Provide the (X, Y) coordinate of the cell's center where the given text is located.  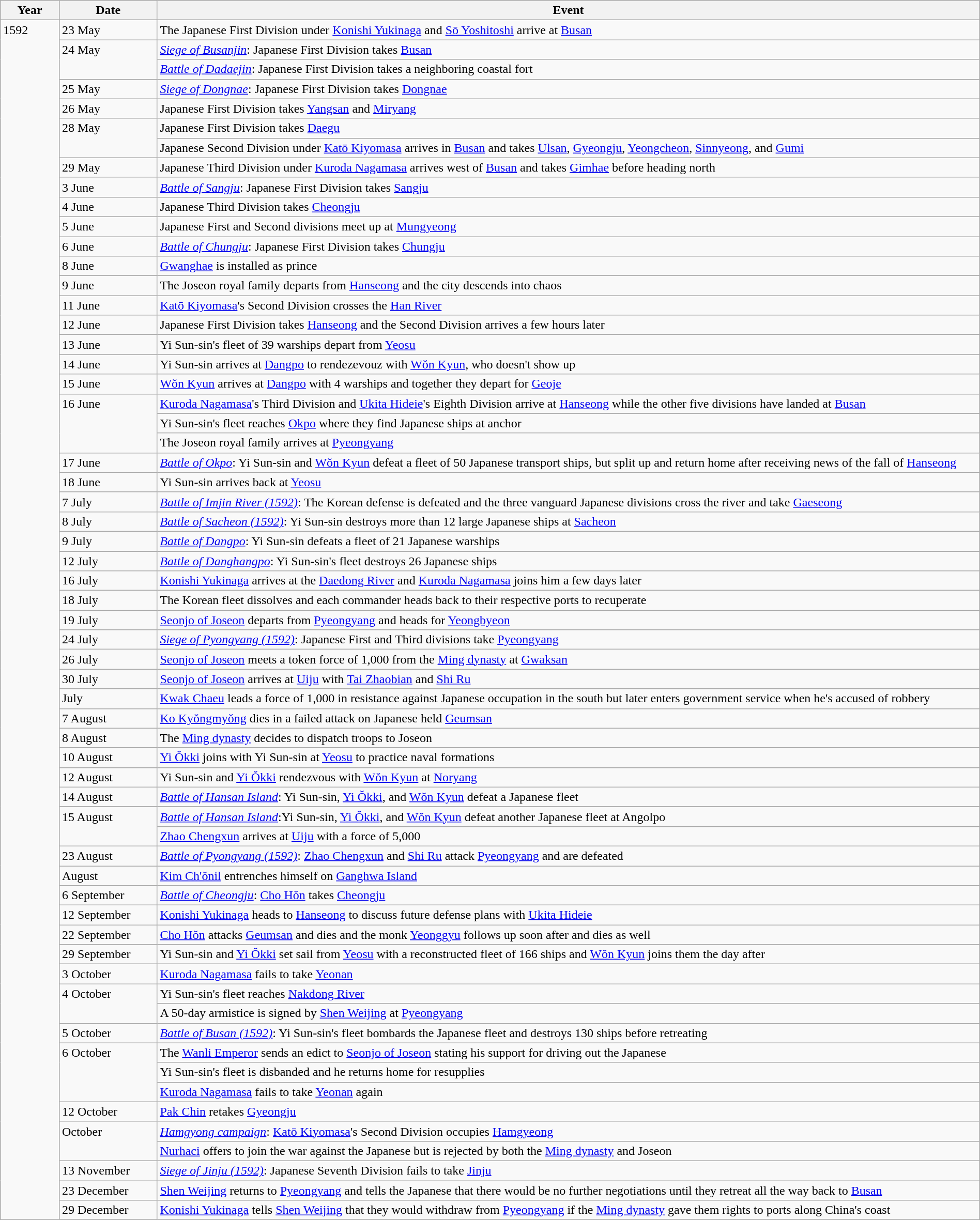
Battle of Sacheon (1592): Yi Sun-sin destroys more than 12 large Japanese ships at Sacheon (569, 521)
29 December (108, 1210)
5 October (108, 1033)
Japanese First and Second divisions meet up at Mungyeong (569, 226)
Hamgyong campaign: Katō Kiyomasa's Second Division occupies Hamgyeong (569, 1131)
3 June (108, 187)
Nurhaci offers to join the war against the Japanese but is rejected by both the Ming dynasty and Joseon (569, 1151)
24 May (108, 59)
Japanese First Division takes Yangsan and Miryang (569, 109)
Siege of Dongnae: Japanese First Division takes Dongnae (569, 89)
Kuroda Nagamasa's Third Division and Ukita Hideie's Eighth Division arrive at Hanseong while the other five divisions have landed at Busan (569, 404)
Konishi Yukinaga arrives at the Daedong River and Kuroda Nagamasa joins him a few days later (569, 581)
Japanese Second Division under Katō Kiyomasa arrives in Busan and takes Ulsan, Gyeongju, Yeongcheon, Sinnyeong, and Gumi (569, 148)
18 July (108, 600)
Battle of Sangju: Japanese First Division takes Sangju (569, 187)
Battle of Danghangpo: Yi Sun-sin's fleet destroys 26 Japanese ships (569, 561)
4 June (108, 207)
25 May (108, 89)
12 October (108, 1111)
Yi Sun-sin and Yi Ŏkki set sail from Yeosu with a reconstructed fleet of 166 ships and Wŏn Kyun joins them the day after (569, 954)
16 July (108, 581)
22 September (108, 935)
Kim Ch'ŏnil entrenches himself on Ganghwa Island (569, 876)
Japanese Third Division takes Cheongju (569, 207)
The Japanese First Division under Konishi Yukinaga and Sō Yoshitoshi arrive at Busan (569, 30)
18 June (108, 482)
Battle of Chungju: Japanese First Division takes Chungju (569, 246)
16 June (108, 423)
August (108, 876)
26 July (108, 659)
Japanese Third Division under Kuroda Nagamasa arrives west of Busan and takes Gimhae before heading north (569, 167)
8 August (108, 738)
Ko Kyŏngmyŏng dies in a failed attack on Japanese held Geumsan (569, 718)
Zhao Chengxun arrives at Uiju with a force of 5,000 (569, 836)
7 August (108, 718)
12 August (108, 777)
Katō Kiyomasa's Second Division crosses the Han River (569, 305)
The Wanli Emperor sends an edict to Seonjo of Joseon stating his support for driving out the Japanese (569, 1053)
A 50-day armistice is signed by Shen Weijing at Pyeongyang (569, 1013)
Siege of Pyongyang (1592): Japanese First and Third divisions take Pyeongyang (569, 640)
Konishi Yukinaga tells Shen Weijing that they would withdraw from Pyeongyang if the Ming dynasty gave them rights to ports along China's coast (569, 1210)
Yi Sun-sin's fleet reaches Okpo where they find Japanese ships at anchor (569, 423)
9 June (108, 286)
12 June (108, 325)
6 October (108, 1072)
Battle of Imjin River (1592): The Korean defense is defeated and the three vanguard Japanese divisions cross the river and take Gaeseong (569, 502)
19 July (108, 620)
30 July (108, 679)
10 August (108, 758)
12 September (108, 915)
Pak Chin retakes Gyeongju (569, 1111)
Konishi Yukinaga heads to Hanseong to discuss future defense plans with Ukita Hideie (569, 915)
Yi Sun-sin and Yi Ŏkki rendezvous with Wŏn Kyun at Noryang (569, 777)
Yi Sun-sin's fleet of 39 warships depart from Yeosu (569, 345)
3 October (108, 974)
Gwanghae is installed as prince (569, 266)
14 June (108, 364)
Yi Ŏkki joins with Yi Sun-sin at Yeosu to practice naval formations (569, 758)
12 July (108, 561)
14 August (108, 797)
23 May (108, 30)
Seonjo of Joseon meets a token force of 1,000 from the Ming dynasty at Gwaksan (569, 659)
13 November (108, 1170)
The Joseon royal family departs from Hanseong and the city descends into chaos (569, 286)
Seonjo of Joseon arrives at Uiju with Tai Zhaobian and Shi Ru (569, 679)
Japanese First Division takes Hanseong and the Second Division arrives a few hours later (569, 325)
11 June (108, 305)
29 September (108, 954)
8 July (108, 521)
23 August (108, 856)
Yi Sun-sin arrives back at Yeosu (569, 482)
13 June (108, 345)
Yi Sun-sin's fleet is disbanded and he returns home for resupplies (569, 1072)
23 December (108, 1190)
The Joseon royal family arrives at Pyeongyang (569, 443)
Battle of Dadaejin: Japanese First Division takes a neighboring coastal fort (569, 69)
6 June (108, 246)
Siege of Busanjin: Japanese First Division takes Busan (569, 50)
8 June (108, 266)
July (108, 699)
Date (108, 10)
24 July (108, 640)
5 June (108, 226)
9 July (108, 541)
October (108, 1141)
15 August (108, 826)
Yi Sun-sin's fleet reaches Nakdong River (569, 994)
6 September (108, 895)
1592 (30, 620)
Seonjo of Joseon departs from Pyeongyang and heads for Yeongbyeon (569, 620)
Japanese First Division takes Daegu (569, 128)
26 May (108, 109)
17 June (108, 462)
Battle of Hansan Island: Yi Sun-sin, Yi Ŏkki, and Wŏn Kyun defeat a Japanese fleet (569, 797)
Siege of Jinju (1592): Japanese Seventh Division fails to take Jinju (569, 1170)
Battle of Busan (1592): Yi Sun-sin's fleet bombards the Japanese fleet and destroys 130 ships before retreating (569, 1033)
4 October (108, 1003)
Battle of Hansan Island:Yi Sun-sin, Yi Ŏkki, and Wŏn Kyun defeat another Japanese fleet at Angolpo (569, 816)
Yi Sun-sin arrives at Dangpo to rendezevouz with Wŏn Kyun, who doesn't show up (569, 364)
28 May (108, 138)
Kuroda Nagamasa fails to take Yeonan (569, 974)
Shen Weijing returns to Pyeongyang and tells the Japanese that there would be no further negotiations until they retreat all the way back to Busan (569, 1190)
15 June (108, 384)
Battle of Cheongju: Cho Hŏn takes Cheongju (569, 895)
The Korean fleet dissolves and each commander heads back to their respective ports to recuperate (569, 600)
Event (569, 10)
Battle of Pyongyang (1592): Zhao Chengxun and Shi Ru attack Pyeongyang and are defeated (569, 856)
The Ming dynasty decides to dispatch troops to Joseon (569, 738)
Kuroda Nagamasa fails to take Yeonan again (569, 1092)
7 July (108, 502)
Wŏn Kyun arrives at Dangpo with 4 warships and together they depart for Geoje (569, 384)
29 May (108, 167)
Battle of Dangpo: Yi Sun-sin defeats a fleet of 21 Japanese warships (569, 541)
Year (30, 10)
Cho Hŏn attacks Geumsan and dies and the monk Yeonggyu follows up soon after and dies as well (569, 935)
